For the text-containing cell, return its midpoint in [X, Y] coordinate format. 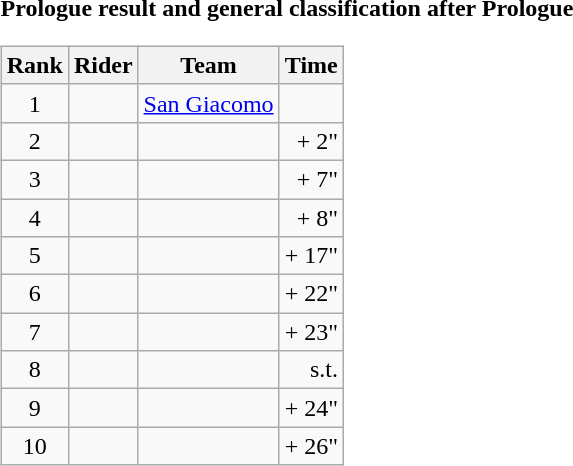
6 [34, 294]
Team [208, 65]
2 [34, 141]
7 [34, 332]
+ 2" [311, 141]
+ 26" [311, 446]
Time [311, 65]
3 [34, 179]
+ 8" [311, 217]
1 [34, 103]
9 [34, 408]
+ 7" [311, 179]
+ 24" [311, 408]
San Giacomo [208, 103]
+ 23" [311, 332]
Rider [103, 65]
+ 22" [311, 294]
Rank [34, 65]
s.t. [311, 370]
+ 17" [311, 256]
5 [34, 256]
4 [34, 217]
10 [34, 446]
8 [34, 370]
